Provide the (X, Y) coordinate of the cell's center where the given text is located.  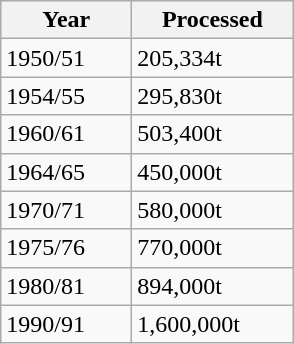
450,000t (212, 172)
770,000t (212, 248)
1964/65 (66, 172)
1950/51 (66, 58)
503,400t (212, 134)
894,000t (212, 286)
Processed (212, 20)
1954/55 (66, 96)
1980/81 (66, 286)
1990/91 (66, 324)
295,830t (212, 96)
1960/61 (66, 134)
1970/71 (66, 210)
Year (66, 20)
1,600,000t (212, 324)
205,334t (212, 58)
1975/76 (66, 248)
580,000t (212, 210)
